Return (X, Y) of the center of cell containing provided text 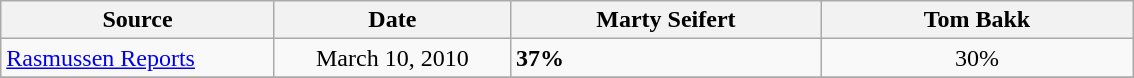
37% (666, 58)
March 10, 2010 (392, 58)
Source (138, 20)
30% (976, 58)
Tom Bakk (976, 20)
Marty Seifert (666, 20)
Rasmussen Reports (138, 58)
Date (392, 20)
